From the cell containing the given text, extract its center point as [x, y] coordinate. 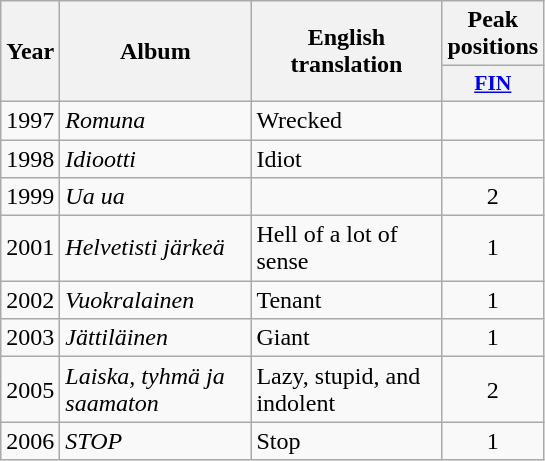
Peak positions [493, 34]
Idiootti [156, 159]
Lazy, stupid, and indolent [346, 390]
Idiot [346, 159]
2003 [30, 338]
Year [30, 52]
FIN [493, 84]
2005 [30, 390]
Wrecked [346, 120]
English translation [346, 52]
Album [156, 52]
2002 [30, 300]
Ua ua [156, 197]
Hell of a lot of sense [346, 248]
2006 [30, 441]
Stop [346, 441]
Tenant [346, 300]
2001 [30, 248]
Romuna [156, 120]
Helvetisti järkeä [156, 248]
1999 [30, 197]
Laiska, tyhmä ja saamaton [156, 390]
Vuokralainen [156, 300]
1997 [30, 120]
1998 [30, 159]
Jättiläinen [156, 338]
Giant [346, 338]
STOP [156, 441]
